Search for the cell housing the specified text and yield its (X, Y) center coordinate. 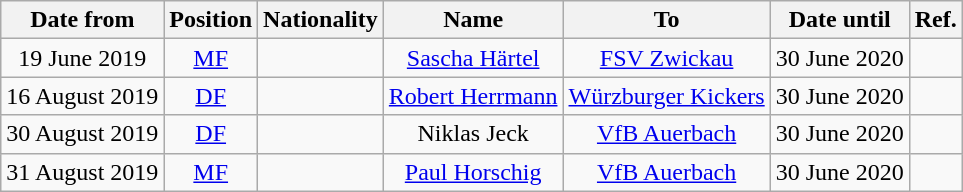
Robert Herrmann (473, 96)
To (666, 20)
16 August 2019 (82, 96)
Niklas Jeck (473, 134)
30 August 2019 (82, 134)
31 August 2019 (82, 172)
Paul Horschig (473, 172)
Position (211, 20)
Date from (82, 20)
Name (473, 20)
Ref. (936, 20)
Sascha Härtel (473, 58)
Nationality (321, 20)
Date until (840, 20)
FSV Zwickau (666, 58)
Würzburger Kickers (666, 96)
19 June 2019 (82, 58)
